Pinpoint the cell where the given text exists, returning its (X, Y) midpoint coordinate. 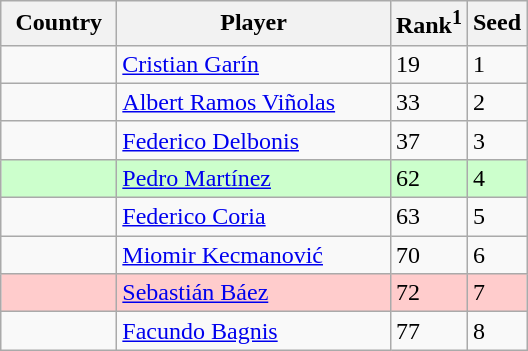
Player (254, 24)
Miomir Kecmanović (254, 255)
8 (496, 331)
5 (496, 217)
Federico Delbonis (254, 140)
Facundo Bagnis (254, 331)
19 (428, 64)
Seed (496, 24)
4 (496, 178)
Albert Ramos Viñolas (254, 102)
3 (496, 140)
77 (428, 331)
6 (496, 255)
Sebastián Báez (254, 293)
Pedro Martínez (254, 178)
72 (428, 293)
Cristian Garín (254, 64)
Country (59, 24)
1 (496, 64)
63 (428, 217)
Rank1 (428, 24)
Federico Coria (254, 217)
62 (428, 178)
33 (428, 102)
70 (428, 255)
7 (496, 293)
2 (496, 102)
37 (428, 140)
